Return the (x, y) coordinate for the center point of the cell that contains the specified text.  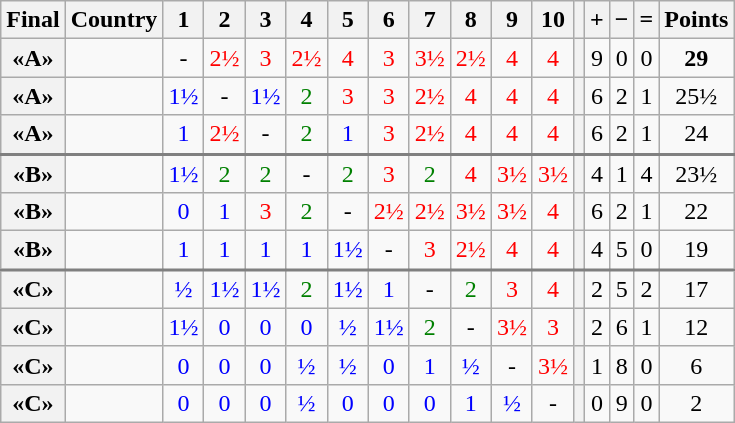
− (622, 20)
Country (114, 20)
25½ (696, 96)
19 (696, 250)
= (646, 20)
Final (33, 20)
+ (598, 20)
24 (696, 134)
29 (696, 58)
23½ (696, 174)
12 (696, 327)
Points (696, 20)
10 (552, 20)
17 (696, 288)
7 (430, 20)
22 (696, 212)
